Locate the cell with the specified text and output its (x, y) center coordinate. 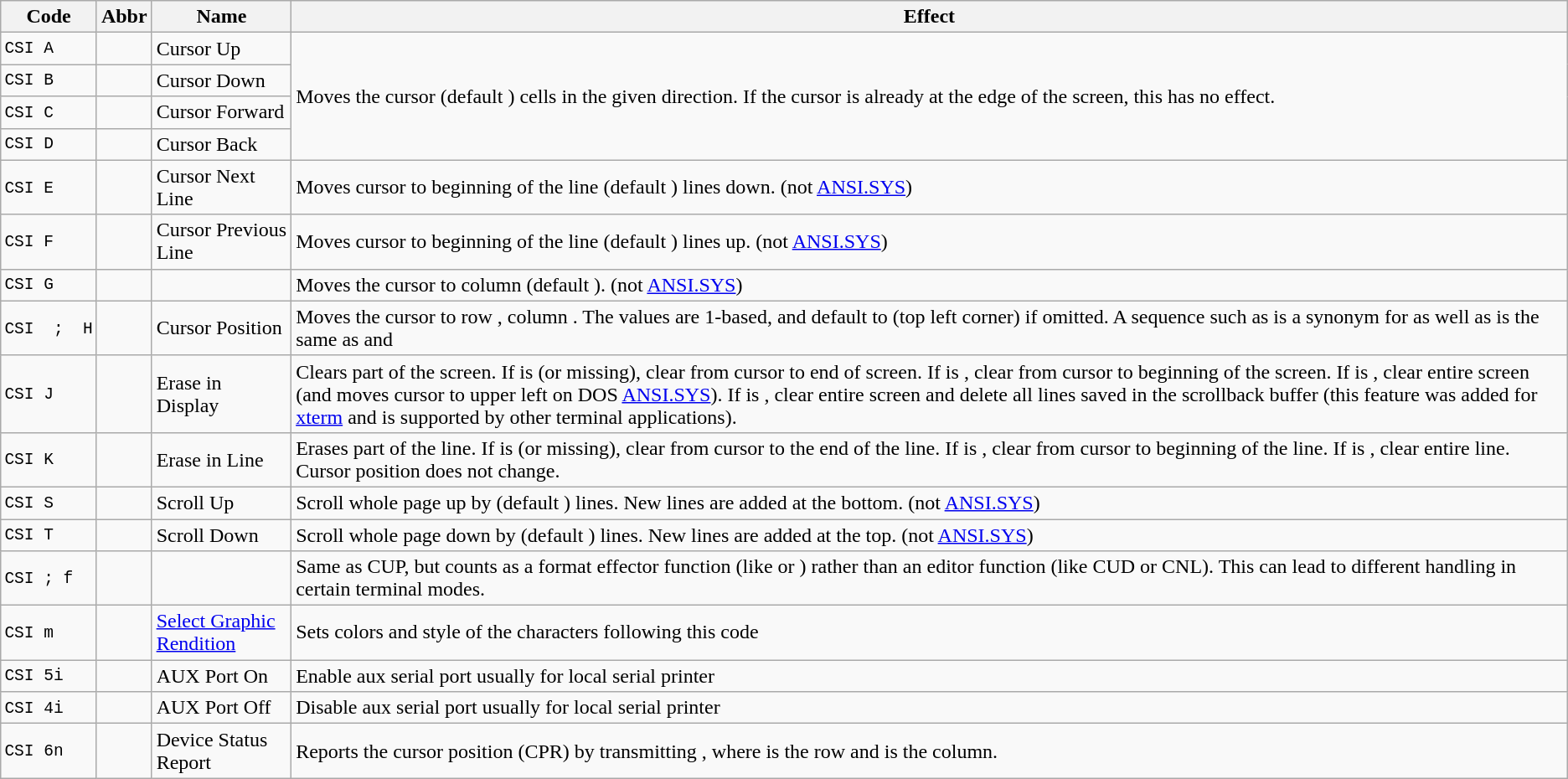
Scroll Up (221, 503)
Erase in Display (221, 394)
CSI G (49, 285)
Reports the cursor position (CPR) by transmitting , where is the row and is the column. (930, 751)
AUX Port Off (221, 708)
Device Status Report (221, 751)
CSI ; f (49, 578)
Moves cursor to beginning of the line (default ) lines down. (not ANSI.SYS) (930, 188)
Cursor Previous Line (221, 241)
Disable aux serial port usually for local serial printer (930, 708)
CSI E (49, 188)
CSI A (49, 49)
Scroll whole page up by (default ) lines. New lines are added at the bottom. (not ANSI.SYS) (930, 503)
CSI S (49, 503)
Cursor Next Line (221, 188)
Erase in Line (221, 459)
AUX Port On (221, 676)
Cursor Back (221, 144)
CSI D (49, 144)
Name (221, 17)
Effect (930, 17)
Moves the cursor (default ) cells in the given direction. If the cursor is already at the edge of the screen, this has no effect. (930, 96)
Code (49, 17)
Scroll whole page down by (default ) lines. New lines are added at the top. (not ANSI.SYS) (930, 535)
CSI K (49, 459)
CSI B (49, 80)
Cursor Up (221, 49)
CSI F (49, 241)
CSI 5i (49, 676)
Select Graphic Rendition (221, 633)
CSI J (49, 394)
CSI C (49, 112)
Moves cursor to beginning of the line (default ) lines up. (not ANSI.SYS) (930, 241)
Moves the cursor to column (default ). (not ANSI.SYS) (930, 285)
Cursor Down (221, 80)
Enable aux serial port usually for local serial printer (930, 676)
Sets colors and style of the characters following this code (930, 633)
Abbr (124, 17)
CSI m (49, 633)
CSI 6n (49, 751)
CSI 4i (49, 708)
Scroll Down (221, 535)
Cursor Forward (221, 112)
Cursor Position (221, 328)
CSI ; H (49, 328)
CSI T (49, 535)
